Return (X, Y) of the center of cell containing provided text 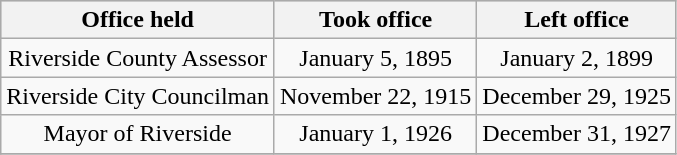
December 31, 1927 (577, 134)
November 22, 1915 (375, 96)
Took office (375, 20)
Riverside County Assessor (138, 58)
Mayor of Riverside (138, 134)
January 1, 1926 (375, 134)
January 5, 1895 (375, 58)
Riverside City Councilman (138, 96)
December 29, 1925 (577, 96)
January 2, 1899 (577, 58)
Left office (577, 20)
Office held (138, 20)
